Search for the cell housing the specified text and yield its (x, y) center coordinate. 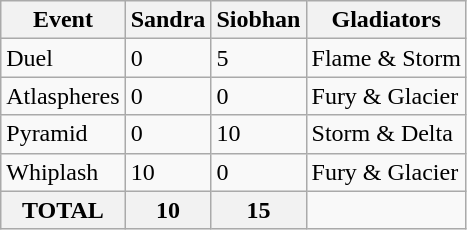
Sandra (168, 20)
Duel (63, 58)
Storm & Delta (386, 134)
Siobhan (258, 20)
Gladiators (386, 20)
Event (63, 20)
15 (258, 210)
TOTAL (63, 210)
Pyramid (63, 134)
Atlaspheres (63, 96)
Flame & Storm (386, 58)
5 (258, 58)
Whiplash (63, 172)
